For the text-containing cell, return its midpoint in (X, Y) coordinate format. 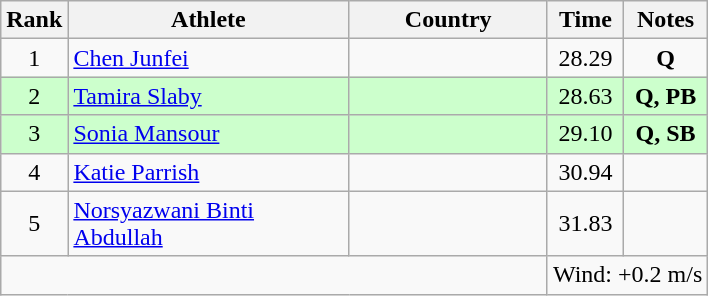
28.29 (585, 58)
Country (448, 20)
Athlete (208, 20)
30.94 (585, 172)
Q, SB (665, 134)
3 (34, 134)
28.63 (585, 96)
31.83 (585, 224)
2 (34, 96)
Q (665, 58)
4 (34, 172)
Time (585, 20)
5 (34, 224)
Rank (34, 20)
Norsyazwani Binti Abdullah (208, 224)
1 (34, 58)
Katie Parrish (208, 172)
Tamira Slaby (208, 96)
Sonia Mansour (208, 134)
Chen Junfei (208, 58)
29.10 (585, 134)
Notes (665, 20)
Wind: +0.2 m/s (627, 275)
Q, PB (665, 96)
